Extract the (x, y) coordinate from the center of the cell holding the provided text.  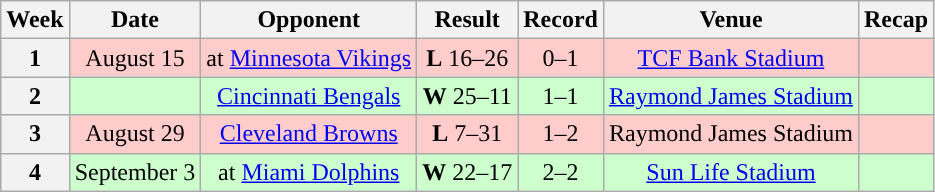
Result (468, 20)
1 (35, 58)
W 25–11 (468, 96)
Date (135, 20)
Record (561, 20)
L 7–31 (468, 134)
3 (35, 134)
Venue (730, 20)
1–2 (561, 134)
August 29 (135, 134)
Sun Life Stadium (730, 172)
4 (35, 172)
0–1 (561, 58)
1–1 (561, 96)
2–2 (561, 172)
W 22–17 (468, 172)
L 16–26 (468, 58)
Cincinnati Bengals (309, 96)
Cleveland Browns (309, 134)
August 15 (135, 58)
Opponent (309, 20)
TCF Bank Stadium (730, 58)
at Miami Dolphins (309, 172)
at Minnesota Vikings (309, 58)
Recap (896, 20)
2 (35, 96)
Week (35, 20)
September 3 (135, 172)
